Provide the (X, Y) coordinate of the cell's center where the given text is located.  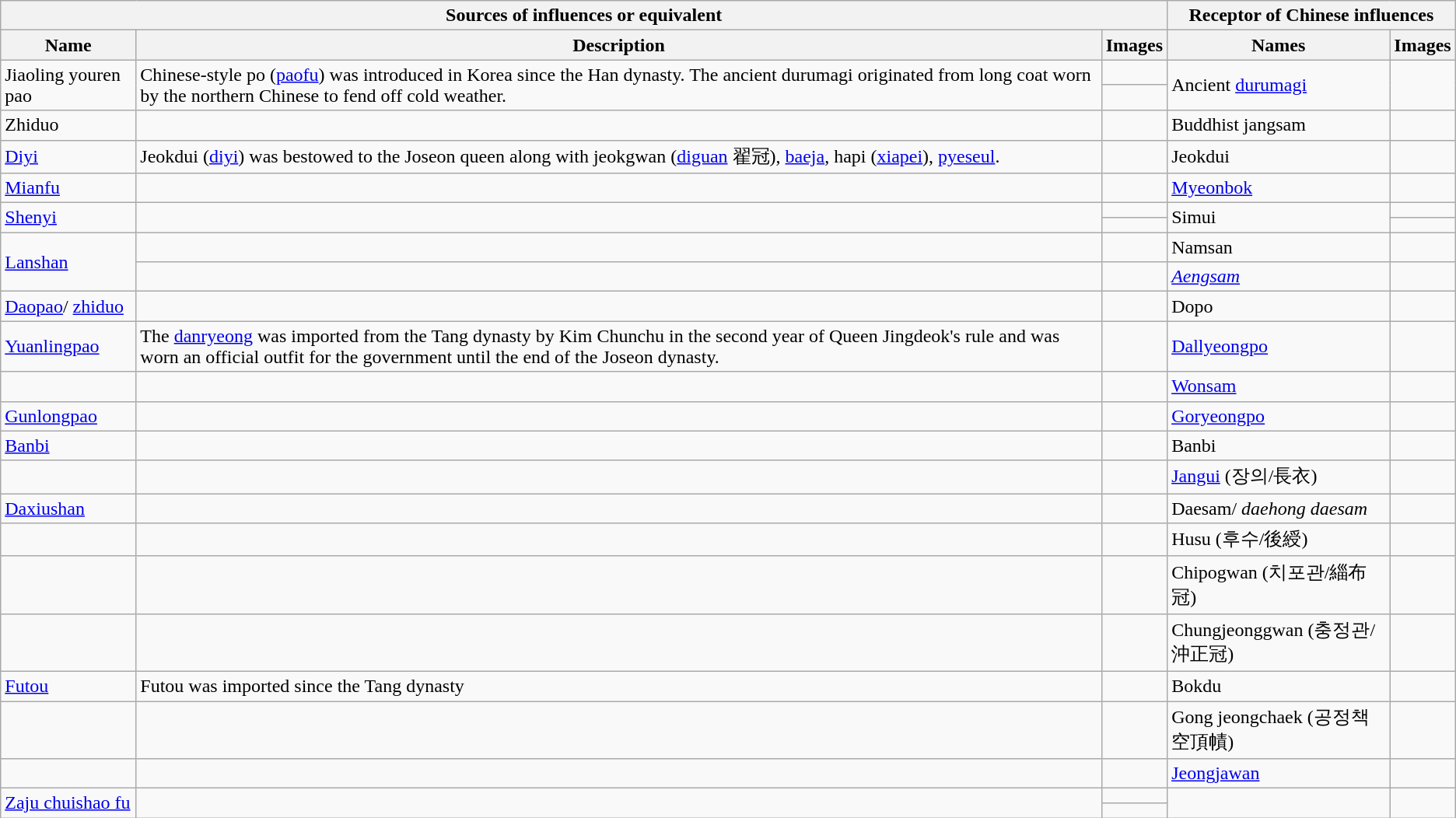
Description (619, 45)
Jeokdui (1279, 157)
Receptor of Chinese influences (1311, 16)
Yuanlingpao (68, 347)
Name (68, 45)
Diyi (68, 157)
Namsan (1279, 247)
Chungjeonggwan (충정관/沖正冠) (1279, 642)
Daopao/ zhiduo (68, 306)
Ancient durumagi (1279, 86)
Aengsam (1279, 277)
Gong jeongchaek (공정책 空頂幘) (1279, 730)
Jangui (장의/長衣) (1279, 477)
Daesam/ daehong daesam (1279, 509)
Chipogwan (치포관/緇布冠) (1279, 585)
Husu (후수/後綬) (1279, 540)
Lanshan (68, 262)
Futou (68, 686)
Bokdu (1279, 686)
Myeonbok (1279, 188)
Shenyi (68, 218)
Jeokdui (diyi) was bestowed to the Joseon queen along with jeokgwan (diguan 翟冠), baeja, hapi (xiapei), pyeseul. (619, 157)
Zaju chuishao fu (68, 803)
Sources of influences or equivalent (584, 16)
Names (1279, 45)
Futou was imported since the Tang dynasty (619, 686)
Gunlongpao (68, 416)
Simui (1279, 218)
Dopo (1279, 306)
Jiaoling youren pao (68, 86)
Wonsam (1279, 386)
Jeongjawan (1279, 774)
Goryeongpo (1279, 416)
Dallyeongpo (1279, 347)
Daxiushan (68, 509)
Mianfu (68, 188)
Buddhist jangsam (1279, 125)
Zhiduo (68, 125)
